Extract the (x, y) coordinate from the center of the cell holding the provided text.  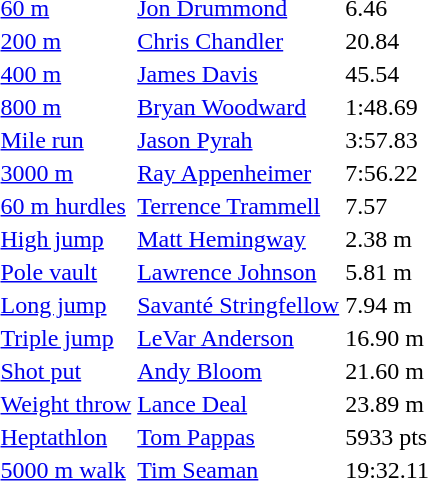
LeVar Anderson (238, 338)
Savanté Stringfellow (238, 305)
Lawrence Johnson (238, 272)
Andy Bloom (238, 371)
Bryan Woodward (238, 107)
Lance Deal (238, 404)
Tom Pappas (238, 437)
Matt Hemingway (238, 239)
James Davis (238, 74)
Jason Pyrah (238, 140)
Chris Chandler (238, 41)
Terrence Trammell (238, 206)
Ray Appenheimer (238, 173)
